Provide the (X, Y) coordinate of the cell's center where the given text is located.  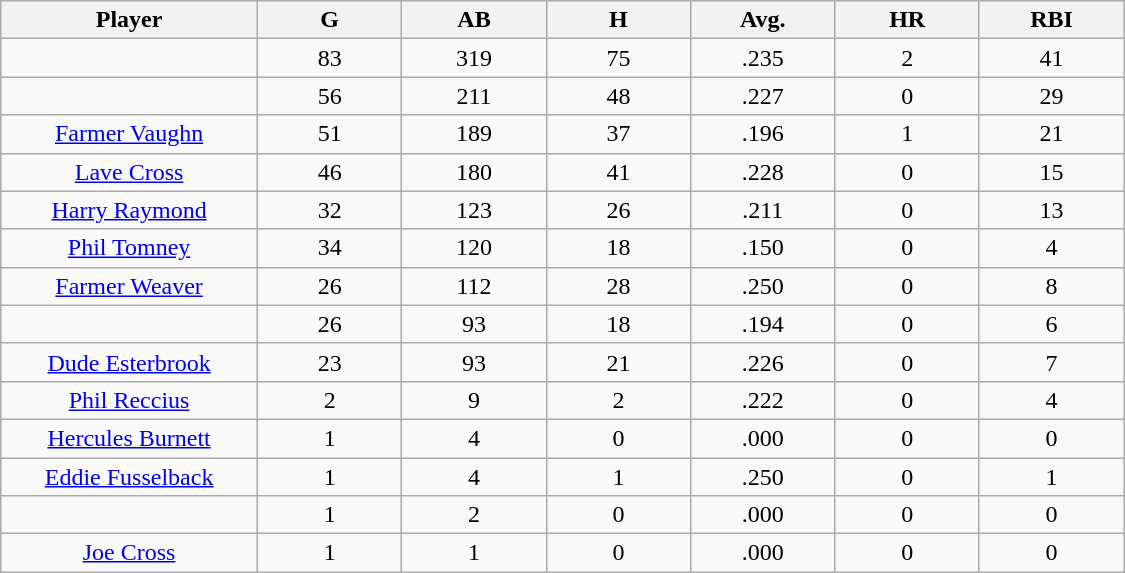
13 (1052, 210)
180 (474, 172)
83 (329, 58)
HR (907, 20)
.235 (763, 58)
120 (474, 248)
.196 (763, 134)
Dude Esterbrook (130, 362)
.150 (763, 248)
Phil Reccius (130, 400)
G (329, 20)
Harry Raymond (130, 210)
319 (474, 58)
15 (1052, 172)
Lave Cross (130, 172)
7 (1052, 362)
.194 (763, 324)
32 (329, 210)
Player (130, 20)
51 (329, 134)
AB (474, 20)
Farmer Weaver (130, 286)
.227 (763, 96)
112 (474, 286)
46 (329, 172)
34 (329, 248)
56 (329, 96)
75 (618, 58)
.226 (763, 362)
Hercules Burnett (130, 438)
9 (474, 400)
28 (618, 286)
.222 (763, 400)
Farmer Vaughn (130, 134)
Joe Cross (130, 553)
Avg. (763, 20)
189 (474, 134)
RBI (1052, 20)
123 (474, 210)
.211 (763, 210)
H (618, 20)
211 (474, 96)
37 (618, 134)
Eddie Fusselback (130, 477)
6 (1052, 324)
8 (1052, 286)
.228 (763, 172)
48 (618, 96)
29 (1052, 96)
Phil Tomney (130, 248)
23 (329, 362)
